From the cell containing the given text, extract its center point as (x, y) coordinate. 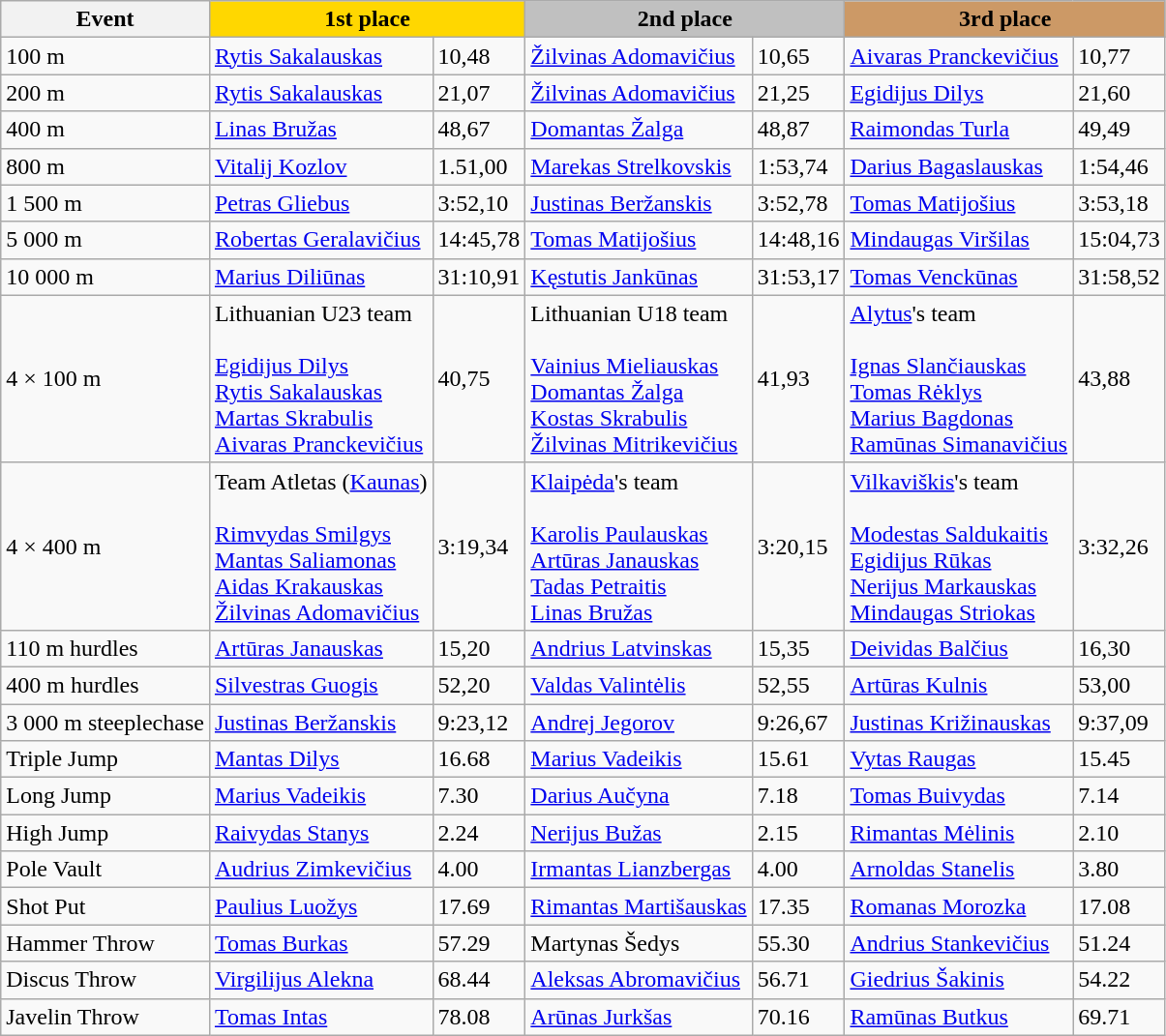
4 × 100 m (105, 379)
9:26,67 (798, 723)
Valdas Valintėlis (639, 685)
Vytas Raugas (959, 759)
52,55 (798, 685)
Andrius Stankevičius (959, 943)
Giedrius Šakinis (959, 980)
15:04,73 (1120, 240)
Tomas Buivydas (959, 796)
3:53,18 (1120, 203)
Silvestras Guogis (321, 685)
Domantas Žalga (639, 130)
Darius Aučyna (639, 796)
Justinas Križinauskas (959, 723)
16,30 (1120, 648)
Andrej Jegorov (639, 723)
3:52,78 (798, 203)
21,07 (479, 93)
31:10,91 (479, 277)
15.45 (1120, 759)
15,35 (798, 648)
43,88 (1120, 379)
Artūras Janauskas (321, 648)
3:52,10 (479, 203)
56.71 (798, 980)
17.35 (798, 906)
Shot Put (105, 906)
Vilkaviškis's teamModestas Saldukaitis Egidijus Rūkas Nerijus Markauskas Mindaugas Striokas (959, 546)
21,60 (1120, 93)
51.24 (1120, 943)
Egidijus Dilys (959, 93)
Vitalij Kozlov (321, 166)
Aleksas Abromavičius (639, 980)
2.10 (1120, 833)
2.24 (479, 833)
55.30 (798, 943)
7.18 (798, 796)
1:54,46 (1120, 166)
110 m hurdles (105, 648)
Marekas Strelkovskis (639, 166)
Hammer Throw (105, 943)
9:23,12 (479, 723)
78.08 (479, 1017)
15,20 (479, 648)
3:32,26 (1120, 546)
Ramūnas Butkus (959, 1017)
High Jump (105, 833)
Mantas Dilys (321, 759)
Mindaugas Viršilas (959, 240)
14:48,16 (798, 240)
Tomas Intas (321, 1017)
3.80 (1120, 870)
70.16 (798, 1017)
1 500 m (105, 203)
10,65 (798, 56)
3:20,15 (798, 546)
Klaipėda's teamKarolis Paulauskas Artūras Janauskas Tadas Petraitis Linas Bružas (639, 546)
41,93 (798, 379)
10,77 (1120, 56)
Pole Vault (105, 870)
Martynas Šedys (639, 943)
31:58,52 (1120, 277)
Discus Throw (105, 980)
800 m (105, 166)
Irmantas Lianzbergas (639, 870)
Rimantas Martišauskas (639, 906)
7.14 (1120, 796)
400 m hurdles (105, 685)
Aivaras Pranckevičius (959, 56)
57.29 (479, 943)
Alytus's team Ignas Slančiauskas Tomas Rėklys Marius Bagdonas Ramūnas Simanavičius (959, 379)
Nerijus Bužas (639, 833)
Robertas Geralavičius (321, 240)
16.68 (479, 759)
Arnoldas Stanelis (959, 870)
52,20 (479, 685)
200 m (105, 93)
48,87 (798, 130)
17.69 (479, 906)
17.08 (1120, 906)
21,25 (798, 93)
10 000 m (105, 277)
Artūras Kulnis (959, 685)
54.22 (1120, 980)
Audrius Zimkevičius (321, 870)
53,00 (1120, 685)
10,48 (479, 56)
Raimondas Turla (959, 130)
Deividas Balčius (959, 648)
3 000 m steeplechase (105, 723)
100 m (105, 56)
400 m (105, 130)
Virgilijus Alekna (321, 980)
Darius Bagaslauskas (959, 166)
Long Jump (105, 796)
3rd place (1004, 19)
Petras Gliebus (321, 203)
1st place (367, 19)
Event (105, 19)
9:37,09 (1120, 723)
1.51,00 (479, 166)
3:19,34 (479, 546)
48,67 (479, 130)
2.15 (798, 833)
68.44 (479, 980)
Romanas Morozka (959, 906)
4 × 400 m (105, 546)
14:45,78 (479, 240)
Team Atletas (Kaunas)Rimvydas Smilgys Mantas Saliamonas Aidas Krakauskas Žilvinas Adomavičius (321, 546)
5 000 m (105, 240)
69.71 (1120, 1017)
Andrius Latvinskas (639, 648)
Javelin Throw (105, 1017)
Lithuanian U23 teamEgidijus Dilys Rytis Sakalauskas Martas Skrabulis Aivaras Pranckevičius (321, 379)
31:53,17 (798, 277)
49,49 (1120, 130)
Paulius Luožys (321, 906)
Raivydas Stanys (321, 833)
Arūnas Jurkšas (639, 1017)
15.61 (798, 759)
Tomas Burkas (321, 943)
Triple Jump (105, 759)
40,75 (479, 379)
Tomas Venckūnas (959, 277)
Linas Bružas (321, 130)
2nd place (685, 19)
Kęstutis Jankūnas (639, 277)
Lithuanian U18 team Vainius Mieliauskas Domantas Žalga Kostas Skrabulis Žilvinas Mitrikevičius (639, 379)
Rimantas Mėlinis (959, 833)
1:53,74 (798, 166)
Marius Diliūnas (321, 277)
7.30 (479, 796)
